Find where the given text appears and provide that cell's center as (x, y) coordinate. 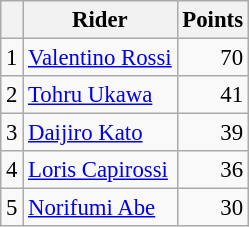
Loris Capirossi (100, 170)
41 (212, 95)
Points (212, 20)
Daijiro Kato (100, 133)
Tohru Ukawa (100, 95)
Valentino Rossi (100, 58)
3 (12, 133)
2 (12, 95)
36 (212, 170)
1 (12, 58)
30 (212, 208)
4 (12, 170)
Norifumi Abe (100, 208)
70 (212, 58)
Rider (100, 20)
39 (212, 133)
5 (12, 208)
